Scan for the cell matching the given text and deliver its [X, Y] coordinate at center. 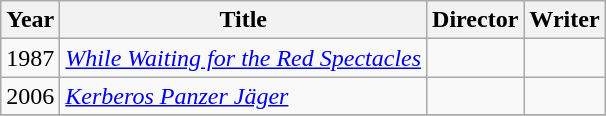
Director [476, 20]
Writer [564, 20]
Title [244, 20]
2006 [30, 96]
While Waiting for the Red Spectacles [244, 58]
1987 [30, 58]
Kerberos Panzer Jäger [244, 96]
Year [30, 20]
